From the cell containing the given text, extract its center point as [x, y] coordinate. 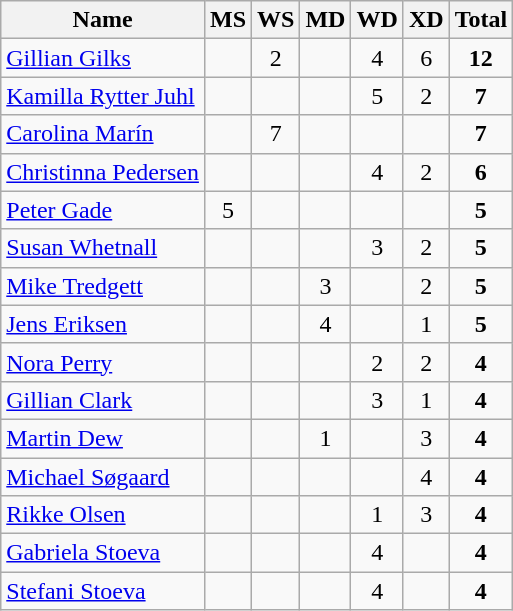
MS [228, 20]
Carolina Marín [103, 134]
Name [103, 20]
Christinna Pedersen [103, 172]
Rikke Olsen [103, 515]
Susan Whetnall [103, 248]
Total [481, 20]
12 [481, 58]
Michael Søgaard [103, 477]
Gabriela Stoeva [103, 553]
Gillian Gilks [103, 58]
Mike Tredgett [103, 286]
Nora Perry [103, 362]
Gillian Clark [103, 400]
Jens Eriksen [103, 324]
WD [377, 20]
Peter Gade [103, 210]
WS [276, 20]
Kamilla Rytter Juhl [103, 96]
XD [426, 20]
Stefani Stoeva [103, 591]
Martin Dew [103, 438]
MD [326, 20]
